Detect which cell encompasses the target text, then output its (x, y) center coordinate. 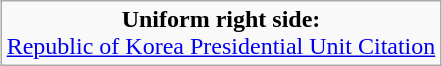
Uniform right side:Republic of Korea Presidential Unit Citation (221, 34)
